From the cell containing the given text, extract its center point as (x, y) coordinate. 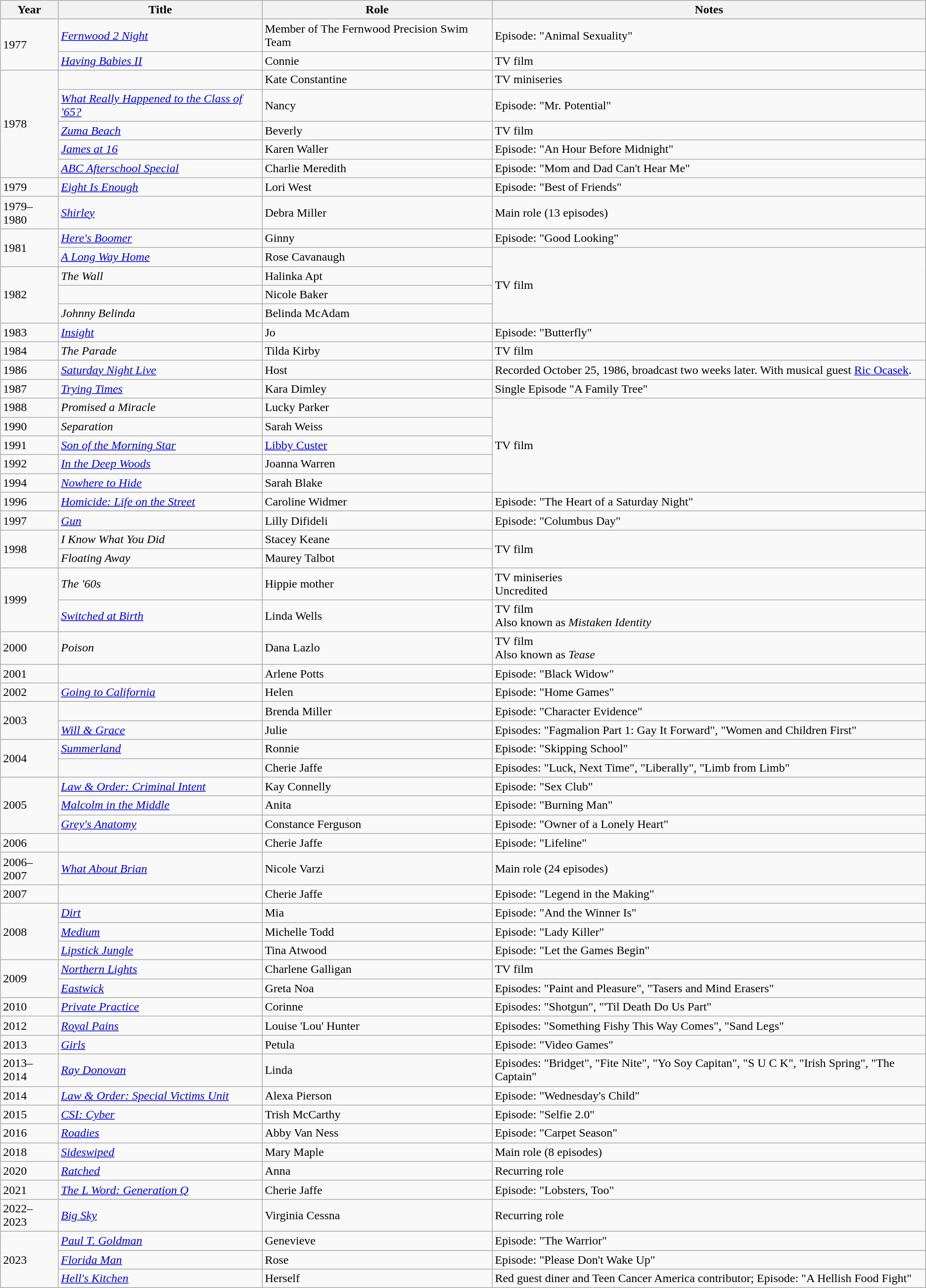
Karen Waller (377, 149)
Herself (377, 1279)
1994 (30, 483)
Episode: "Skipping School" (709, 749)
2009 (30, 979)
Episodes: "Something Fishy This Way Comes", "Sand Legs" (709, 1026)
Julie (377, 730)
1982 (30, 294)
Episodes: "Fagmalion Part 1: Gay It Forward", "Women and Children First" (709, 730)
Single Episode "A Family Tree" (709, 389)
Sideswiped (160, 1152)
Linda Wells (377, 616)
2005 (30, 805)
Arlene Potts (377, 674)
Lipstick Jungle (160, 951)
2012 (30, 1026)
Episode: "Lobsters, Too" (709, 1190)
1984 (30, 351)
Alexa Pierson (377, 1096)
Hippie mother (377, 584)
TV filmAlso known as Tease (709, 648)
Halinka Apt (377, 276)
Episode: "Character Evidence" (709, 711)
2013 (30, 1045)
Caroline Widmer (377, 502)
Episode: "Burning Man" (709, 805)
Episodes: "Paint and Pleasure", "Tasers and Mind Erasers" (709, 988)
Corinne (377, 1007)
Connie (377, 61)
Tina Atwood (377, 951)
Debra Miller (377, 213)
1991 (30, 445)
Florida Man (160, 1260)
1987 (30, 389)
Charlie Meredith (377, 168)
Kay Connelly (377, 786)
Law & Order: Special Victims Unit (160, 1096)
1981 (30, 247)
1988 (30, 408)
2006 (30, 843)
2000 (30, 648)
Episode: "Let the Games Begin" (709, 951)
Mia (377, 913)
Michelle Todd (377, 931)
Episode: "Wednesday's Child" (709, 1096)
The '60s (160, 584)
Hell's Kitchen (160, 1279)
Separation (160, 426)
Notes (709, 10)
Joanna Warren (377, 464)
Shirley (160, 213)
Ray Donovan (160, 1070)
Mary Maple (377, 1152)
Host (377, 370)
Nicole Baker (377, 295)
Summerland (160, 749)
Episode: "Butterfly" (709, 332)
Main role (24 episodes) (709, 869)
Brenda Miller (377, 711)
2015 (30, 1114)
Main role (8 episodes) (709, 1152)
Episode: "Mom and Dad Can't Hear Me" (709, 168)
1979 (30, 187)
Insight (160, 332)
Episode: "Animal Sexuality" (709, 36)
1992 (30, 464)
Saturday Night Live (160, 370)
Lucky Parker (377, 408)
Episode: "The Heart of a Saturday Night" (709, 502)
2001 (30, 674)
Libby Custer (377, 445)
Nancy (377, 105)
What Really Happened to the Class of '65? (160, 105)
Lori West (377, 187)
Ronnie (377, 749)
Having Babies II (160, 61)
Episode: "The Warrior" (709, 1241)
Petula (377, 1045)
Helen (377, 692)
Nicole Varzi (377, 869)
1996 (30, 502)
Rose (377, 1260)
Rose Cavanaugh (377, 257)
Promised a Miracle (160, 408)
Maurey Talbot (377, 558)
James at 16 (160, 149)
1990 (30, 426)
Episode: "Please Don't Wake Up" (709, 1260)
Member of The Fernwood Precision Swim Team (377, 36)
2002 (30, 692)
Here's Boomer (160, 238)
Episode: "Lifeline" (709, 843)
Episode: "Columbus Day" (709, 520)
Lilly Difideli (377, 520)
Episode: "Legend in the Making" (709, 894)
Sarah Weiss (377, 426)
2014 (30, 1096)
Will & Grace (160, 730)
Poison (160, 648)
Switched at Birth (160, 616)
2006–2007 (30, 869)
Episode: "Lady Killer" (709, 931)
Big Sky (160, 1215)
Episode: "Sex Club" (709, 786)
Kara Dimley (377, 389)
1986 (30, 370)
Anna (377, 1171)
2013–2014 (30, 1070)
Episodes: "Shotgun", "'Til Death Do Us Part" (709, 1007)
1979–1980 (30, 213)
Law & Order: Criminal Intent (160, 786)
Episode: "Mr. Potential" (709, 105)
Trying Times (160, 389)
Fernwood 2 Night (160, 36)
Anita (377, 805)
Episode: "An Hour Before Midnight" (709, 149)
Abby Van Ness (377, 1133)
1998 (30, 549)
Malcolm in the Middle (160, 805)
2016 (30, 1133)
Episodes: "Luck, Next Time", "Liberally", "Limb from Limb" (709, 768)
Trish McCarthy (377, 1114)
Virginia Cessna (377, 1215)
Ginny (377, 238)
Stacey Keane (377, 539)
TV miniseriesUncredited (709, 584)
Nowhere to Hide (160, 483)
Linda (377, 1070)
The Parade (160, 351)
Eight Is Enough (160, 187)
Zuma Beach (160, 131)
Going to California (160, 692)
Son of the Morning Star (160, 445)
Ratched (160, 1171)
Belinda McAdam (377, 314)
I Know What You Did (160, 539)
Red guest diner and Teen Cancer America contributor; Episode: "A Hellish Food Fight" (709, 1279)
2010 (30, 1007)
2023 (30, 1259)
Greta Noa (377, 988)
TV miniseries (709, 80)
Tilda Kirby (377, 351)
1983 (30, 332)
1978 (30, 124)
2004 (30, 758)
Episodes: "Bridget", "Fite Nite", "Yo Soy Capitan", "S U C K", "Irish Spring", "The Captain" (709, 1070)
2020 (30, 1171)
Genevieve (377, 1241)
1999 (30, 600)
Episode: "Selfie 2.0" (709, 1114)
Charlene Galligan (377, 969)
Grey's Anatomy (160, 824)
In the Deep Woods (160, 464)
Dirt (160, 913)
Johnny Belinda (160, 314)
TV filmAlso known as Mistaken Identity (709, 616)
Sarah Blake (377, 483)
Gun (160, 520)
The L Word: Generation Q (160, 1190)
1997 (30, 520)
Year (30, 10)
ABC Afterschool Special (160, 168)
Episode: "Video Games" (709, 1045)
Paul T. Goldman (160, 1241)
1977 (30, 45)
Episode: "Home Games" (709, 692)
Recorded October 25, 1986, broadcast two weeks later. With musical guest Ric Ocasek. (709, 370)
A Long Way Home (160, 257)
Louise 'Lou' Hunter (377, 1026)
Role (377, 10)
Private Practice (160, 1007)
Main role (13 episodes) (709, 213)
CSI: Cyber (160, 1114)
Royal Pains (160, 1026)
Medium (160, 931)
Kate Constantine (377, 80)
Episode: "And the Winner Is" (709, 913)
Episode: "Carpet Season" (709, 1133)
2008 (30, 931)
2022–2023 (30, 1215)
Constance Ferguson (377, 824)
Episode: "Owner of a Lonely Heart" (709, 824)
Dana Lazlo (377, 648)
Jo (377, 332)
Title (160, 10)
Floating Away (160, 558)
Beverly (377, 131)
2007 (30, 894)
Episode: "Best of Friends" (709, 187)
Episode: "Good Looking" (709, 238)
Homicide: Life on the Street (160, 502)
Roadies (160, 1133)
2021 (30, 1190)
Girls (160, 1045)
What About Brian (160, 869)
Eastwick (160, 988)
Northern Lights (160, 969)
2003 (30, 721)
The Wall (160, 276)
2018 (30, 1152)
Episode: "Black Widow" (709, 674)
